For the text-containing cell, return its midpoint in (X, Y) coordinate format. 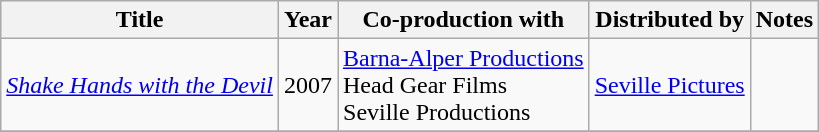
Co-production with (464, 20)
Year (308, 20)
2007 (308, 85)
Distributed by (670, 20)
Seville Pictures (670, 85)
Shake Hands with the Devil (140, 85)
Barna-Alper ProductionsHead Gear FilmsSeville Productions (464, 85)
Notes (784, 20)
Title (140, 20)
